Locate the cell with the specified text and output its [x, y] center coordinate. 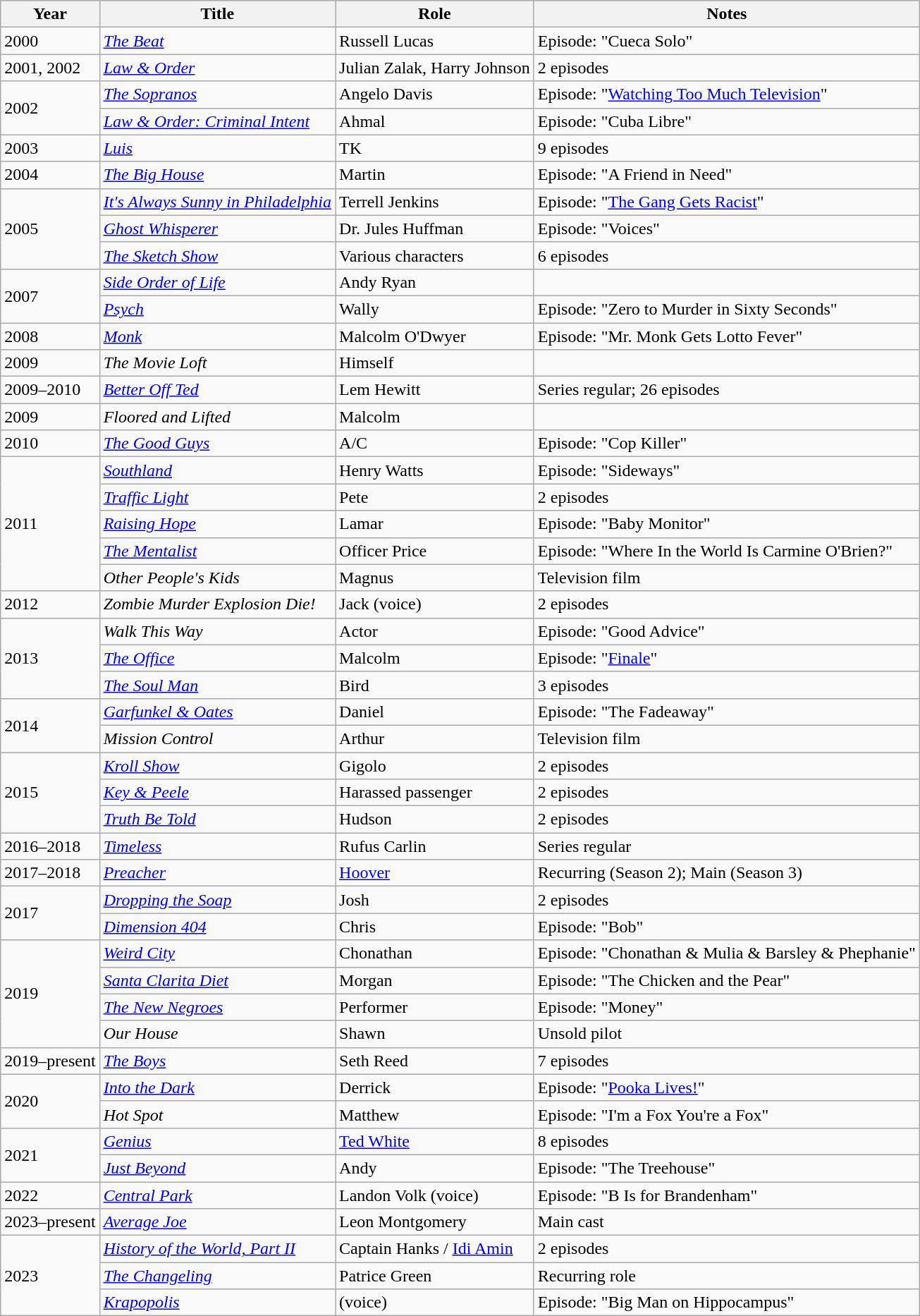
Southland [217, 470]
History of the World, Part II [217, 1249]
Rufus Carlin [435, 846]
Dimension 404 [217, 927]
Timeless [217, 846]
Ted White [435, 1141]
Wally [435, 309]
Martin [435, 175]
Episode: "Cueca Solo" [726, 41]
Zombie Murder Explosion Die! [217, 604]
Captain Hanks / Idi Amin [435, 1249]
2011 [50, 524]
Seth Reed [435, 1061]
Episode: "Zero to Murder in Sixty Seconds" [726, 309]
The Mentalist [217, 551]
Derrick [435, 1087]
Andy Ryan [435, 282]
2012 [50, 604]
Magnus [435, 578]
Preacher [217, 873]
Krapopolis [217, 1303]
The New Negroes [217, 1007]
Episode: "Finale" [726, 658]
Henry Watts [435, 470]
Better Off Ted [217, 390]
Just Beyond [217, 1168]
2017 [50, 913]
Other People's Kids [217, 578]
Landon Volk (voice) [435, 1195]
Pete [435, 497]
Garfunkel & Oates [217, 712]
Hudson [435, 820]
The Movie Loft [217, 363]
Various characters [435, 255]
Recurring (Season 2); Main (Season 3) [726, 873]
Series regular; 26 episodes [726, 390]
2021 [50, 1154]
2020 [50, 1101]
2002 [50, 108]
Terrell Jenkins [435, 202]
Law & Order: Criminal Intent [217, 121]
Raising Hope [217, 524]
Episode: "Money" [726, 1007]
Main cast [726, 1222]
2008 [50, 336]
Dr. Jules Huffman [435, 229]
The Good Guys [217, 444]
2023 [50, 1276]
Episode: "Mr. Monk Gets Lotto Fever" [726, 336]
The Sketch Show [217, 255]
Unsold pilot [726, 1034]
2001, 2002 [50, 68]
Andy [435, 1168]
Chris [435, 927]
The Soul Man [217, 685]
9 episodes [726, 148]
Jack (voice) [435, 604]
Episode: "The Gang Gets Racist" [726, 202]
2009–2010 [50, 390]
Monk [217, 336]
Ahmal [435, 121]
Title [217, 14]
Genius [217, 1141]
Episode: "Chonathan & Mulia & Barsley & Phephanie" [726, 954]
Role [435, 14]
Russell Lucas [435, 41]
Episode: "I'm a Fox You're a Fox" [726, 1114]
Episode: "The Fadeaway" [726, 712]
Santa Clarita Diet [217, 980]
2023–present [50, 1222]
2003 [50, 148]
Bird [435, 685]
Notes [726, 14]
(voice) [435, 1303]
Lem Hewitt [435, 390]
2010 [50, 444]
Episode: "Big Man on Hippocampus" [726, 1303]
Hot Spot [217, 1114]
2014 [50, 725]
Episode: "Sideways" [726, 470]
2013 [50, 658]
Episode: "Voices" [726, 229]
Ghost Whisperer [217, 229]
Daniel [435, 712]
Episode: "Cop Killer" [726, 444]
The Sopranos [217, 95]
Walk This Way [217, 631]
Episode: "Cuba Libre" [726, 121]
Malcolm O'Dwyer [435, 336]
Himself [435, 363]
Episode: "B Is for Brandenham" [726, 1195]
Hoover [435, 873]
Patrice Green [435, 1276]
It's Always Sunny in Philadelphia [217, 202]
Side Order of Life [217, 282]
Floored and Lifted [217, 417]
The Office [217, 658]
Julian Zalak, Harry Johnson [435, 68]
Average Joe [217, 1222]
Leon Montgomery [435, 1222]
Episode: "Pooka Lives!" [726, 1087]
Episode: "Where In the World Is Carmine O'Brien?" [726, 551]
TK [435, 148]
Shawn [435, 1034]
Josh [435, 900]
2007 [50, 296]
Lamar [435, 524]
Truth Be Told [217, 820]
Luis [217, 148]
Series regular [726, 846]
Mission Control [217, 738]
Psych [217, 309]
2005 [50, 229]
Recurring role [726, 1276]
Angelo Davis [435, 95]
Arthur [435, 738]
Key & Peele [217, 793]
Traffic Light [217, 497]
Episode: "Good Advice" [726, 631]
Episode: "Baby Monitor" [726, 524]
3 episodes [726, 685]
2004 [50, 175]
A/C [435, 444]
Into the Dark [217, 1087]
2019–present [50, 1061]
2022 [50, 1195]
Law & Order [217, 68]
Episode: "Watching Too Much Television" [726, 95]
The Changeling [217, 1276]
Episode: "Bob" [726, 927]
Dropping the Soap [217, 900]
The Boys [217, 1061]
Episode: "The Chicken and the Pear" [726, 980]
Year [50, 14]
Performer [435, 1007]
2016–2018 [50, 846]
The Big House [217, 175]
Weird City [217, 954]
Gigolo [435, 765]
7 episodes [726, 1061]
Morgan [435, 980]
Our House [217, 1034]
2017–2018 [50, 873]
Central Park [217, 1195]
2000 [50, 41]
8 episodes [726, 1141]
Episode: "A Friend in Need" [726, 175]
Matthew [435, 1114]
Kroll Show [217, 765]
6 episodes [726, 255]
Officer Price [435, 551]
Chonathan [435, 954]
Episode: "The Treehouse" [726, 1168]
The Beat [217, 41]
Harassed passenger [435, 793]
2015 [50, 792]
Actor [435, 631]
2019 [50, 994]
